Return (x, y) of the center of cell containing provided text 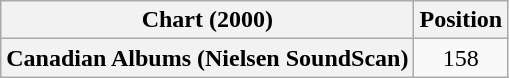
Chart (2000) (208, 20)
Position (461, 20)
Canadian Albums (Nielsen SoundScan) (208, 58)
158 (461, 58)
